Search for the cell housing the specified text and yield its (X, Y) center coordinate. 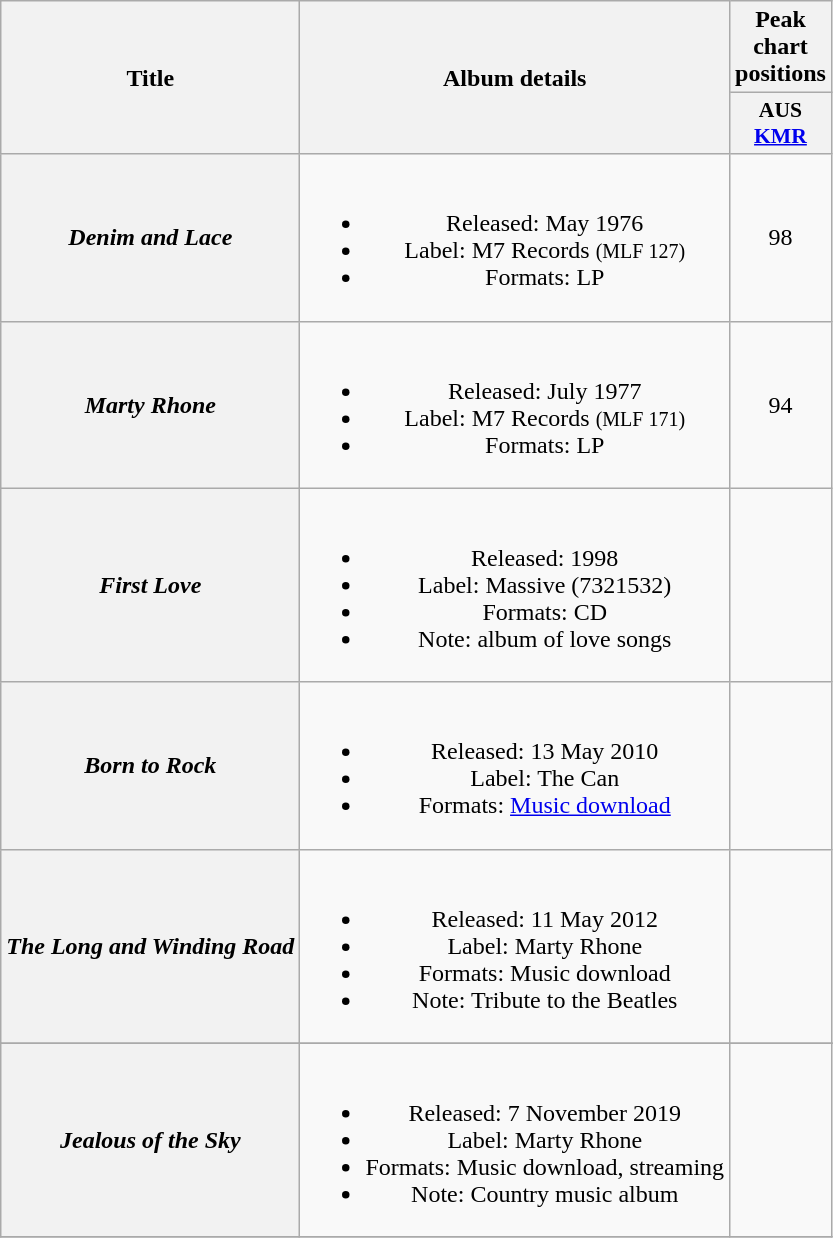
94 (781, 404)
Marty Rhone (150, 404)
Title (150, 78)
Peak chart positions (781, 47)
Released: May 1976Label: M7 Records (MLF 127)Formats: LP (515, 238)
98 (781, 238)
Denim and Lace (150, 238)
Released: 11 May 2012Label: Marty RhoneFormats: Music downloadNote: Tribute to the Beatles (515, 946)
Released: 13 May 2010Label: The CanFormats: Music download (515, 766)
Released: 7 November 2019Label: Marty RhoneFormats: Music download, streamingNote: Country music album (515, 1140)
Jealous of the Sky (150, 1140)
Released: 1998Label: Massive (7321532)Formats: CDNote: album of love songs (515, 585)
Album details (515, 78)
The Long and Winding Road (150, 946)
First Love (150, 585)
Released: July 1977Label: M7 Records (MLF 171)Formats: LP (515, 404)
Born to Rock (150, 766)
AUSKMR (781, 124)
